Find where the given text appears and provide that cell's center as (x, y) coordinate. 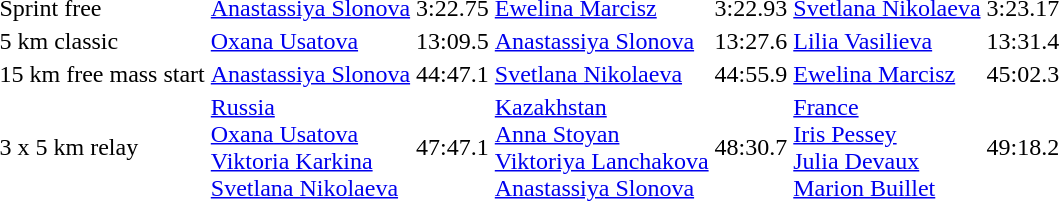
13:09.5 (453, 41)
Lilia Vasilieva (887, 41)
Oxana Usatova (310, 41)
Svetlana Nikolaeva (602, 74)
44:47.1 (453, 74)
Ewelina Marcisz (887, 74)
44:55.9 (751, 74)
13:27.6 (751, 41)
